For the text-containing cell, return its midpoint in [x, y] coordinate format. 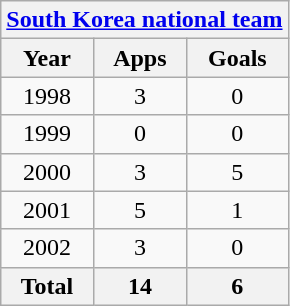
1999 [47, 134]
6 [238, 286]
2002 [47, 248]
2000 [47, 172]
Total [47, 286]
2001 [47, 210]
Year [47, 58]
Apps [140, 58]
14 [140, 286]
1998 [47, 96]
South Korea national team [144, 20]
Goals [238, 58]
1 [238, 210]
